Return (x, y) of the center of cell containing provided text 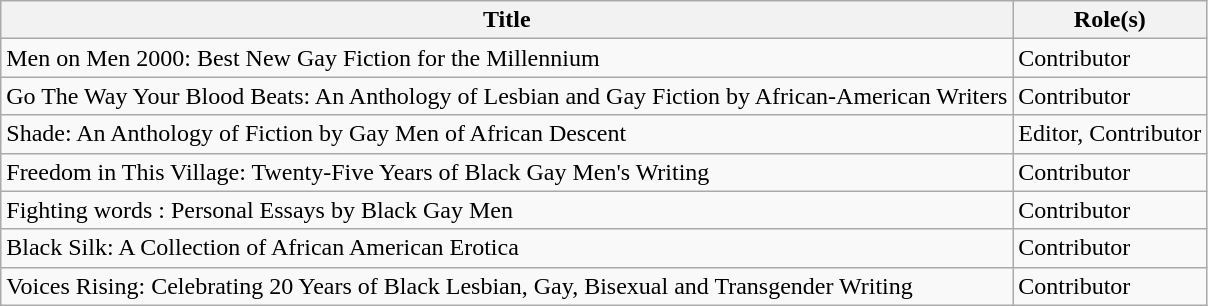
Black Silk: A Collection of African American Erotica (507, 248)
Title (507, 20)
Editor, Contributor (1110, 134)
Go The Way Your Blood Beats: An Anthology of Lesbian and Gay Fiction by African-American Writers (507, 96)
Role(s) (1110, 20)
Men on Men 2000: Best New Gay Fiction for the Millennium (507, 58)
Voices Rising: Celebrating 20 Years of Black Lesbian, Gay, Bisexual and Transgender Writing (507, 286)
Freedom in This Village: Twenty-Five Years of Black Gay Men's Writing (507, 172)
Shade: An Anthology of Fiction by Gay Men of African Descent (507, 134)
Fighting words : Personal Essays by Black Gay Men (507, 210)
